Determine the [X, Y] coordinate at the center of the cell enclosing the given text.  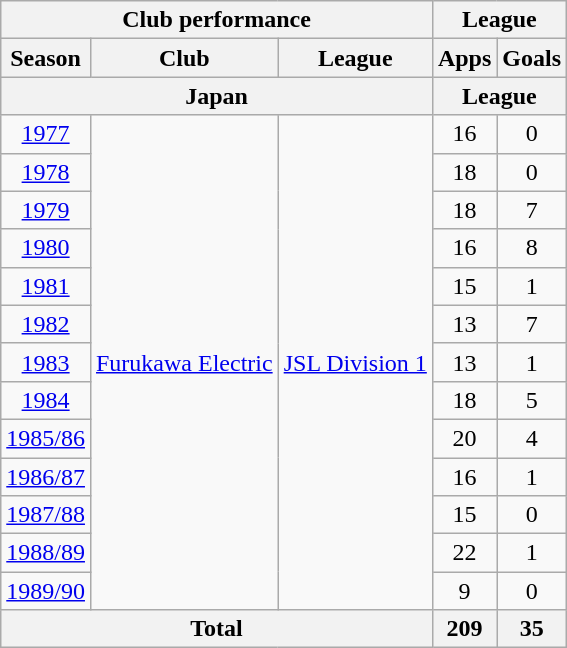
1987/88 [46, 515]
1977 [46, 134]
9 [464, 591]
Japan [217, 96]
35 [532, 629]
Total [217, 629]
Club [184, 58]
1989/90 [46, 591]
1985/86 [46, 438]
1983 [46, 362]
1986/87 [46, 477]
1981 [46, 286]
22 [464, 553]
1978 [46, 172]
1982 [46, 324]
4 [532, 438]
209 [464, 629]
1984 [46, 400]
Furukawa Electric [184, 362]
Club performance [217, 20]
20 [464, 438]
1979 [46, 210]
Season [46, 58]
8 [532, 248]
Apps [464, 58]
5 [532, 400]
1988/89 [46, 553]
1980 [46, 248]
Goals [532, 58]
JSL Division 1 [355, 362]
